For the text-containing cell, return its midpoint in (X, Y) coordinate format. 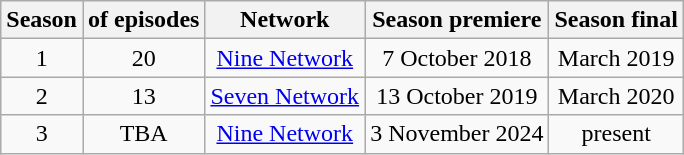
13 (143, 96)
Season final (616, 20)
13 October 2019 (457, 96)
20 (143, 58)
3 (42, 134)
7 October 2018 (457, 58)
March 2020 (616, 96)
March 2019 (616, 58)
Network (285, 20)
of episodes (143, 20)
Season (42, 20)
TBA (143, 134)
3 November 2024 (457, 134)
Seven Network (285, 96)
Season premiere (457, 20)
2 (42, 96)
present (616, 134)
1 (42, 58)
